Extract the (X, Y) coordinate from the center of the cell holding the provided text.  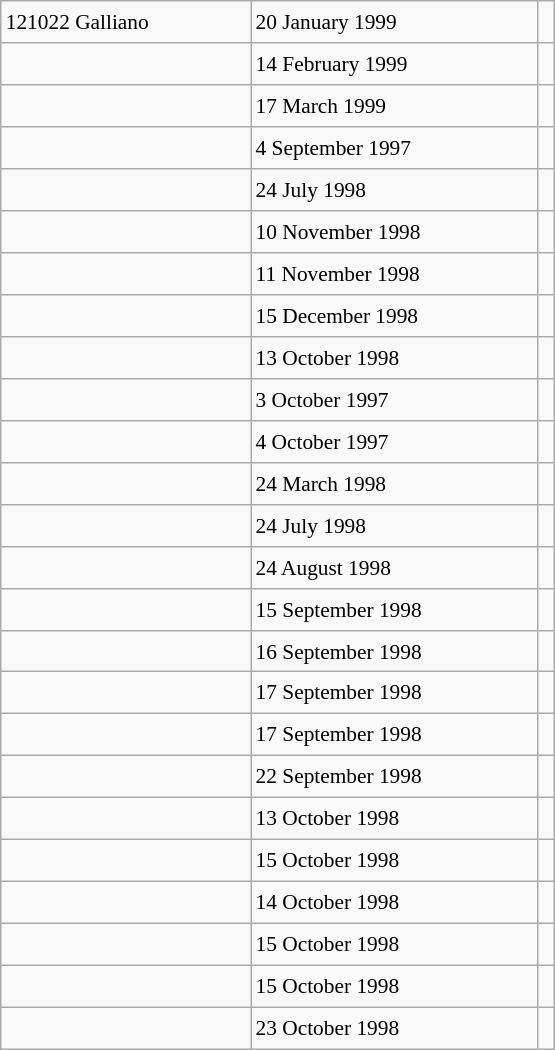
17 March 1999 (395, 106)
4 October 1997 (395, 441)
22 September 1998 (395, 777)
3 October 1997 (395, 399)
4 September 1997 (395, 148)
16 September 1998 (395, 651)
11 November 1998 (395, 274)
14 October 1998 (395, 903)
23 October 1998 (395, 1028)
24 March 1998 (395, 483)
24 August 1998 (395, 567)
15 September 1998 (395, 609)
15 December 1998 (395, 316)
20 January 1999 (395, 22)
121022 Galliano (126, 22)
14 February 1999 (395, 64)
10 November 1998 (395, 232)
